Determine the [x, y] coordinate at the center of the cell enclosing the given text.  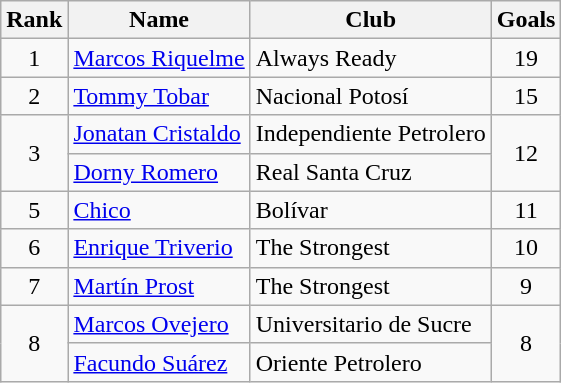
Facundo Suárez [159, 362]
Martín Prost [159, 286]
Enrique Triverio [159, 248]
Rank [34, 20]
19 [526, 58]
1 [34, 58]
Real Santa Cruz [370, 172]
Dorny Romero [159, 172]
Club [370, 20]
12 [526, 153]
11 [526, 210]
Oriente Petrolero [370, 362]
Nacional Potosí [370, 96]
3 [34, 153]
7 [34, 286]
9 [526, 286]
Goals [526, 20]
10 [526, 248]
Name [159, 20]
Independiente Petrolero [370, 134]
Chico [159, 210]
5 [34, 210]
Marcos Ovejero [159, 324]
2 [34, 96]
Jonatan Cristaldo [159, 134]
Marcos Riquelme [159, 58]
6 [34, 248]
Always Ready [370, 58]
Universitario de Sucre [370, 324]
Tommy Tobar [159, 96]
15 [526, 96]
Bolívar [370, 210]
